Extract the [X, Y] coordinate from the center of the cell holding the provided text.  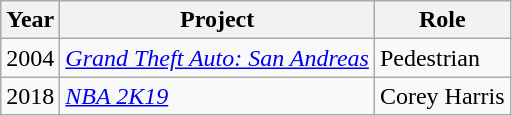
Corey Harris [442, 96]
2004 [30, 58]
Grand Theft Auto: San Andreas [218, 58]
Project [218, 20]
Pedestrian [442, 58]
Role [442, 20]
Year [30, 20]
2018 [30, 96]
NBA 2K19 [218, 96]
